Capture the cell that displays the provided text and extract its (X, Y) central coordinate. 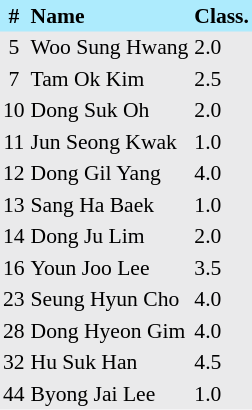
Dong Suk Oh (110, 110)
Hu Suk Han (110, 362)
2.5 (222, 79)
Jun Seong Kwak (110, 142)
32 (14, 362)
Woo Sung Hwang (110, 48)
Dong Ju Lim (110, 236)
# (14, 16)
28 (14, 331)
Byong Jai Lee (110, 394)
13 (14, 205)
4.5 (222, 362)
5 (14, 48)
11 (14, 142)
Class. (222, 16)
Tam Ok Kim (110, 79)
12 (14, 174)
Sang Ha Baek (110, 205)
3.5 (222, 268)
Seung Hyun Cho (110, 300)
Name (110, 16)
7 (14, 79)
44 (14, 394)
10 (14, 110)
Youn Joo Lee (110, 268)
14 (14, 236)
16 (14, 268)
Dong Hyeon Gim (110, 331)
23 (14, 300)
Dong Gil Yang (110, 174)
